Determine the [x, y] coordinate at the center of the cell enclosing the given text.  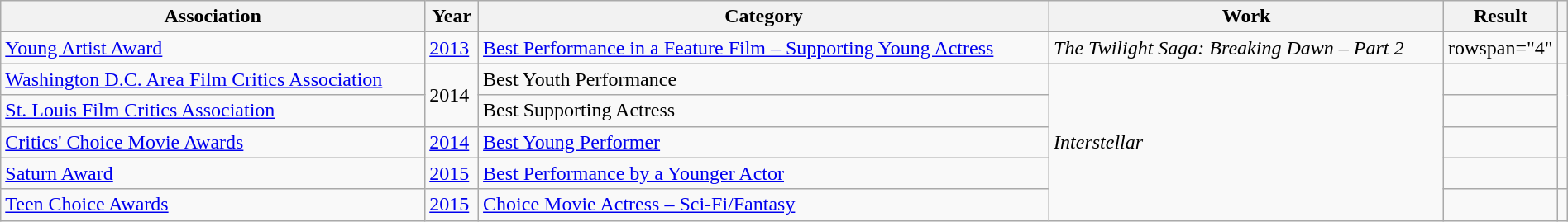
Young Artist Award [213, 48]
St. Louis Film Critics Association [213, 111]
Best Youth Performance [764, 79]
Best Supporting Actress [764, 111]
Best Performance in a Feature Film – Supporting Young Actress [764, 48]
Choice Movie Actress – Sci-Fi/Fantasy [764, 205]
Category [764, 17]
Result [1501, 17]
Washington D.C. Area Film Critics Association [213, 79]
Best Performance by a Younger Actor [764, 173]
Association [213, 17]
Work [1247, 17]
Teen Choice Awards [213, 205]
2013 [452, 48]
Critics' Choice Movie Awards [213, 142]
Saturn Award [213, 173]
rowspan="4" [1501, 48]
Year [452, 17]
Interstellar [1247, 142]
The Twilight Saga: Breaking Dawn – Part 2 [1247, 48]
Best Young Performer [764, 142]
